For the text-containing cell, return its midpoint in (X, Y) coordinate format. 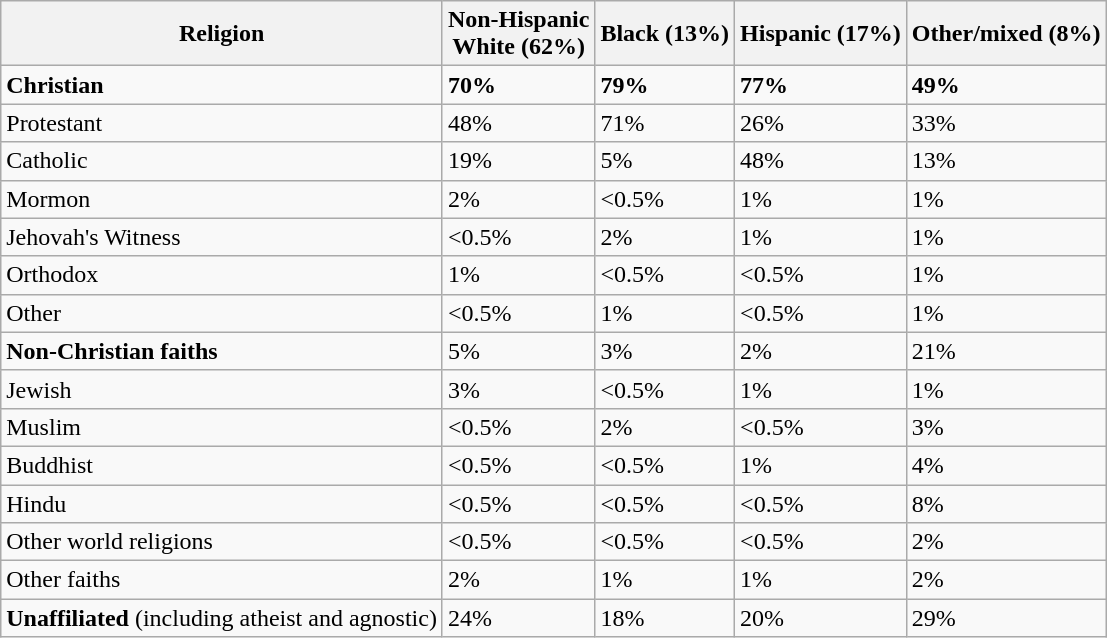
Religion (222, 34)
Mormon (222, 199)
Muslim (222, 427)
Hindu (222, 503)
Other/mixed (8%) (1006, 34)
Buddhist (222, 465)
8% (1006, 503)
18% (665, 618)
70% (518, 85)
Unaffiliated (including atheist and agnostic) (222, 618)
Christian (222, 85)
4% (1006, 465)
Non-HispanicWhite (62%) (518, 34)
Other (222, 313)
Other world religions (222, 542)
20% (821, 618)
Hispanic (17%) (821, 34)
79% (665, 85)
71% (665, 123)
Non-Christian faiths (222, 351)
24% (518, 618)
21% (1006, 351)
Jehovah's Witness (222, 237)
33% (1006, 123)
Orthodox (222, 275)
Jewish (222, 389)
Black (13%) (665, 34)
26% (821, 123)
29% (1006, 618)
Other faiths (222, 580)
19% (518, 161)
49% (1006, 85)
77% (821, 85)
Protestant (222, 123)
13% (1006, 161)
Catholic (222, 161)
